Capture the cell that displays the provided text and extract its [X, Y] central coordinate. 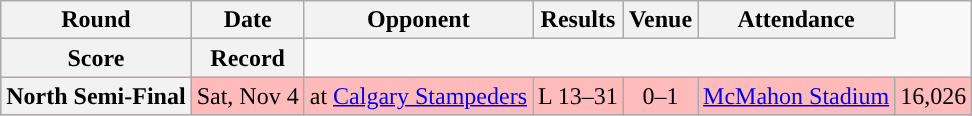
Results [578, 20]
at Calgary Stampeders [418, 96]
Sat, Nov 4 [248, 96]
16,026 [934, 96]
Score [96, 58]
Round [96, 20]
Attendance [796, 20]
Record [248, 58]
0–1 [660, 96]
Opponent [418, 20]
North Semi-Final [96, 96]
Venue [660, 20]
McMahon Stadium [796, 96]
Date [248, 20]
L 13–31 [578, 96]
